Return the [X, Y] coordinate for the center point of the cell that contains the specified text.  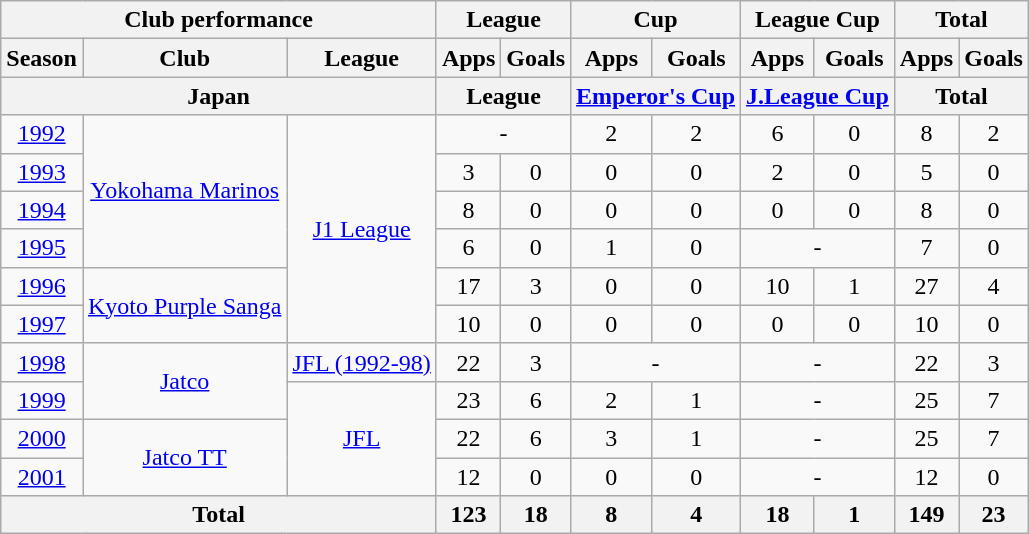
Club performance [219, 20]
17 [468, 286]
1998 [42, 362]
1996 [42, 286]
5 [926, 172]
Japan [219, 96]
1999 [42, 400]
Club [184, 58]
1994 [42, 210]
123 [468, 515]
Season [42, 58]
Emperor's Cup [656, 96]
Jatco [184, 381]
League Cup [818, 20]
1997 [42, 324]
Jatco TT [184, 457]
Cup [656, 20]
J.League Cup [818, 96]
27 [926, 286]
2001 [42, 477]
2000 [42, 438]
Yokohama Marinos [184, 191]
J1 League [362, 229]
JFL [362, 438]
JFL (1992-98) [362, 362]
1992 [42, 134]
1993 [42, 172]
149 [926, 515]
Kyoto Purple Sanga [184, 305]
1995 [42, 248]
